Locate the cell with the specified text and output its (x, y) center coordinate. 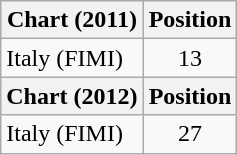
Chart (2011) (72, 20)
27 (190, 134)
Chart (2012) (72, 96)
13 (190, 58)
